Capture the cell that displays the provided text and extract its [X, Y] central coordinate. 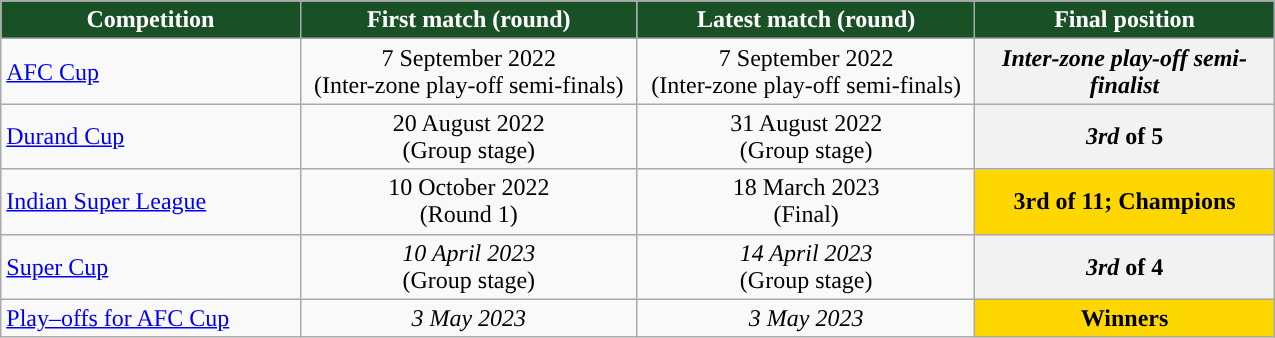
3rd of 11; Champions [1124, 202]
Play–offs for AFC Cup [150, 318]
10 October 2022(Round 1) [468, 202]
Latest match (round) [806, 20]
3rd of 4 [1124, 266]
Competition [150, 20]
18 March 2023 (Final) [806, 202]
20 August 2022(Group stage) [468, 136]
Super Cup [150, 266]
10 April 2023(Group stage) [468, 266]
First match (round) [468, 20]
Inter-zone play-off semi-finalist [1124, 72]
Indian Super League [150, 202]
Winners [1124, 318]
3rd of 5 [1124, 136]
14 April 2023(Group stage) [806, 266]
Final position [1124, 20]
AFC Cup [150, 72]
31 August 2022(Group stage) [806, 136]
Durand Cup [150, 136]
